From the cell containing the given text, extract its center point as [x, y] coordinate. 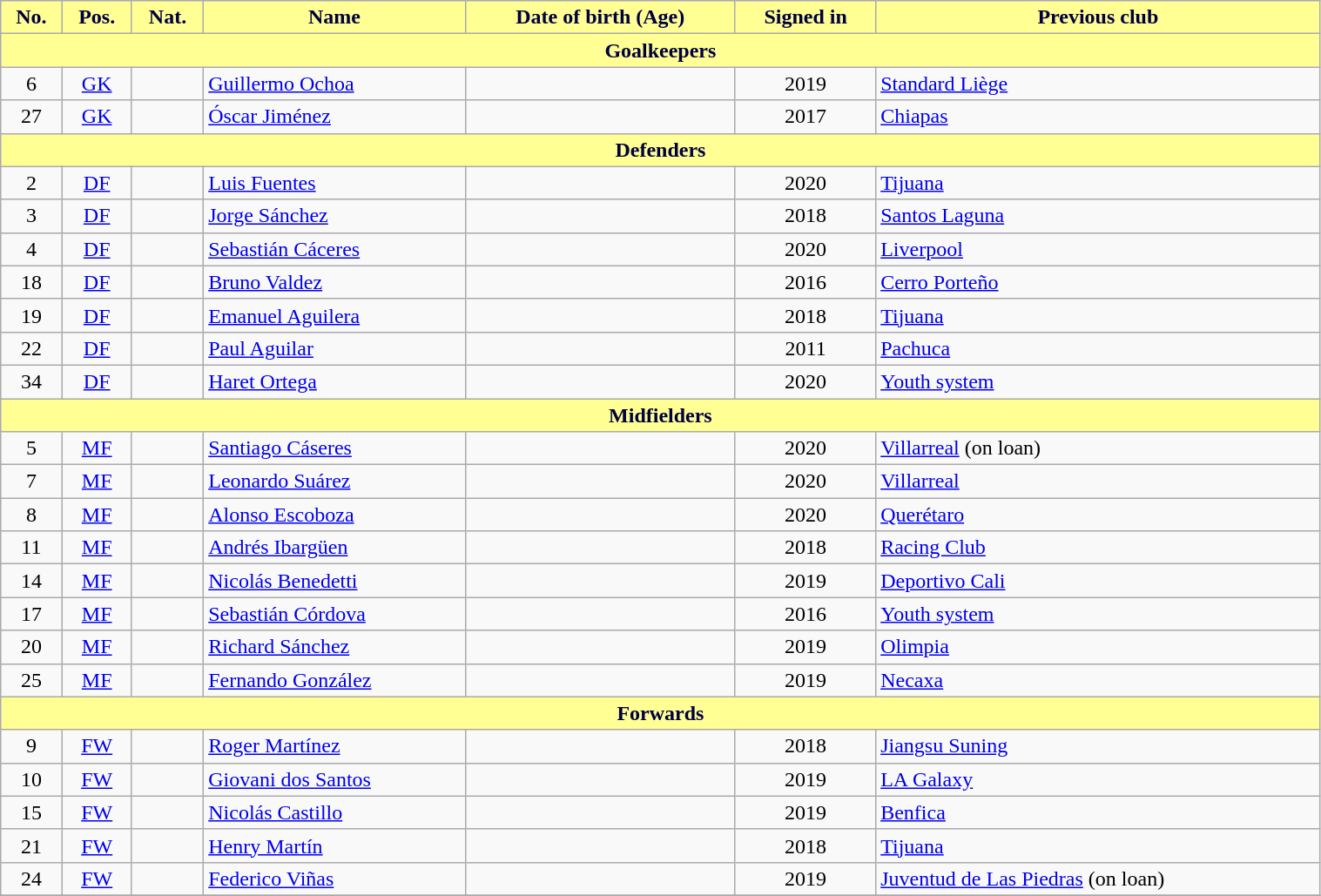
11 [31, 548]
Date of birth (Age) [600, 17]
Alonso Escoboza [334, 515]
27 [31, 117]
Nicolás Castillo [334, 812]
Deportivo Cali [1098, 581]
Paul Aguilar [334, 348]
14 [31, 581]
3 [31, 216]
Pos. [97, 17]
Jiangsu Suning [1098, 746]
25 [31, 680]
Benfica [1098, 812]
Midfielders [660, 415]
Querétaro [1098, 515]
4 [31, 249]
Leonardo Suárez [334, 482]
Richard Sánchez [334, 647]
Guillermo Ochoa [334, 84]
Previous club [1098, 17]
24 [31, 879]
Goalkeepers [660, 51]
Luis Fuentes [334, 183]
22 [31, 348]
9 [31, 746]
Necaxa [1098, 680]
No. [31, 17]
Giovani dos Santos [334, 779]
Bruno Valdez [334, 282]
Cerro Porteño [1098, 282]
Signed in [805, 17]
Defenders [660, 150]
2011 [805, 348]
Villarreal [1098, 482]
Racing Club [1098, 548]
Liverpool [1098, 249]
Óscar Jiménez [334, 117]
17 [31, 614]
Emanuel Aguilera [334, 315]
Santos Laguna [1098, 216]
Fernando González [334, 680]
Jorge Sánchez [334, 216]
Haret Ortega [334, 381]
Federico Viñas [334, 879]
Sebastián Córdova [334, 614]
Juventud de Las Piedras (on loan) [1098, 879]
Nat. [167, 17]
10 [31, 779]
7 [31, 482]
Henry Martín [334, 845]
Standard Liège [1098, 84]
6 [31, 84]
Santiago Cáseres [334, 448]
8 [31, 515]
19 [31, 315]
34 [31, 381]
2017 [805, 117]
18 [31, 282]
Sebastián Cáceres [334, 249]
Pachuca [1098, 348]
Name [334, 17]
5 [31, 448]
Nicolás Benedetti [334, 581]
Olimpia [1098, 647]
2 [31, 183]
20 [31, 647]
Andrés Ibargüen [334, 548]
LA Galaxy [1098, 779]
21 [31, 845]
Roger Martínez [334, 746]
15 [31, 812]
Villarreal (on loan) [1098, 448]
Forwards [660, 713]
Chiapas [1098, 117]
